From the cell containing the given text, extract its center point as [X, Y] coordinate. 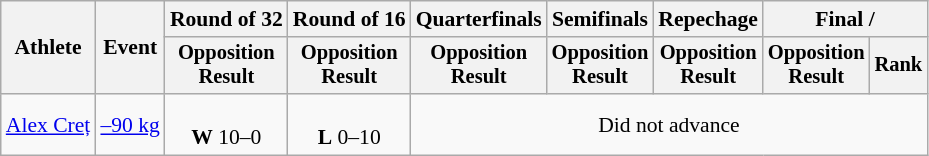
Did not advance [669, 124]
Final / [845, 19]
Semifinals [600, 19]
Round of 32 [226, 19]
W 10–0 [226, 124]
Rank [899, 66]
Athlete [48, 48]
Quarterfinals [479, 19]
Repechage [708, 19]
Alex Creț [48, 124]
L 0–10 [350, 124]
Event [130, 48]
Round of 16 [350, 19]
–90 kg [130, 124]
